Detect which cell encompasses the target text, then output its (X, Y) center coordinate. 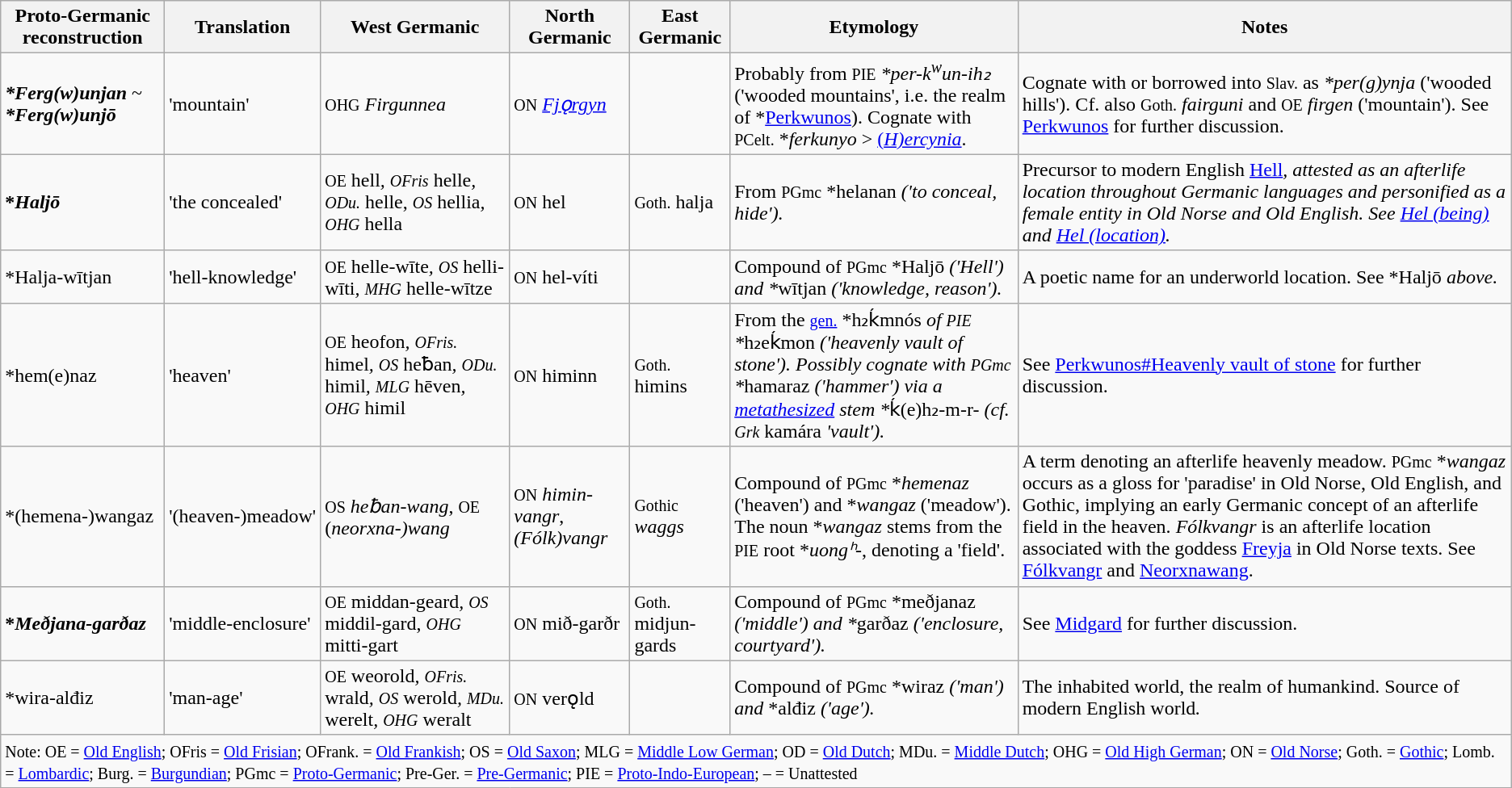
Compound of PGmc *meðjanaz ('middle') and *garðaz ('enclosure, courtyard'). (874, 623)
North Germanic (570, 27)
*Haljō (82, 202)
Compound of PGmc *wiraz ('man') and *alđiz ('age'). (874, 698)
East Germanic (680, 27)
Probably from PIE *per-kwun-ih₂ ('wooded mountains', i.e. the realm of *Perkwunos). Cognate with PCelt. *ferkunyo > (H)ercynia. (874, 104)
*Ferg(w)unjan ~ *Ferg(w)unjō (82, 104)
ON mið-garðr (570, 623)
OE middan-geard, OS middil-gard, OHG mitti-gart (415, 623)
See Midgard for further discussion. (1265, 623)
OE weorold, OFris. wrald, OS werold, MDu. werelt, OHG weralt (415, 698)
Etymology (874, 27)
OS heƀan-wang, OE (neorxna-)wang (415, 517)
From PGmc *helanan ('to conceal, hide'). (874, 202)
*hem(e)naz (82, 375)
*Meðjana-garðaz (82, 623)
ON himin-vangr, (Fólk)vangr (570, 517)
'man-age' (242, 698)
ON himinn (570, 375)
OE heofon, OFris. himel, OS heƀan, ODu. himil, MLG hēven, OHG himil (415, 375)
ON Fjǫrgyn (570, 104)
Compound of PGmc *hemenaz ('heaven') and *wangaz ('meadow'). The noun *wangaz stems from the PIE root *uongʰ-, denoting a 'field'. (874, 517)
OHG Firgunnea (415, 104)
Goth. halja (680, 202)
ON verǫld (570, 698)
See Perkwunos#Heavenly vault of stone for further discussion. (1265, 375)
Translation (242, 27)
Compound of PGmc *Haljō ('Hell') and *wītjan ('knowledge, reason'). (874, 276)
A poetic name for an underworld location. See *Haljō above. (1265, 276)
The inhabited world, the realm of humankind. Source of modern English world. (1265, 698)
Gothic waggs (680, 517)
'the concealed' (242, 202)
'heaven' (242, 375)
'mountain' (242, 104)
Proto-Germanic reconstruction (82, 27)
*Halja-wītjan (82, 276)
'hell-knowledge' (242, 276)
OE helle-wīte, OS helli-wīti, MHG helle-wītze (415, 276)
Notes (1265, 27)
West Germanic (415, 27)
Goth. midjun-gards (680, 623)
'(heaven-)meadow' (242, 517)
Goth. himins (680, 375)
ON hel-víti (570, 276)
*(hemena-)wangaz (82, 517)
'middle-enclosure' (242, 623)
OE hell, OFris helle, ODu. helle, OS hellia, OHG hella (415, 202)
*wira-alđiz (82, 698)
ON hel (570, 202)
